Extract the (x, y) coordinate from the center of the cell holding the provided text.  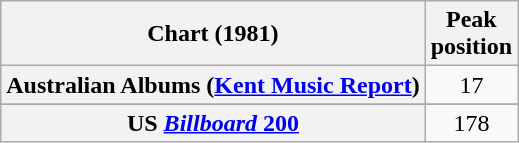
Chart (1981) (213, 34)
178 (471, 123)
Australian Albums (Kent Music Report) (213, 85)
17 (471, 85)
Peakposition (471, 34)
US Billboard 200 (213, 123)
